Detect which cell encompasses the target text, then output its [x, y] center coordinate. 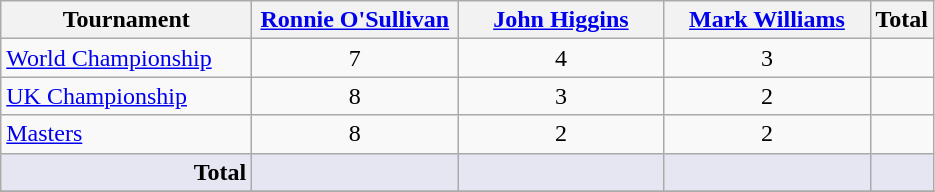
Ronnie O'Sullivan [355, 20]
7 [355, 58]
Tournament [126, 20]
4 [561, 58]
Mark Williams [767, 20]
Masters [126, 134]
World Championship [126, 58]
John Higgins [561, 20]
UK Championship [126, 96]
